Scan for the cell matching the given text and deliver its (X, Y) coordinate at center. 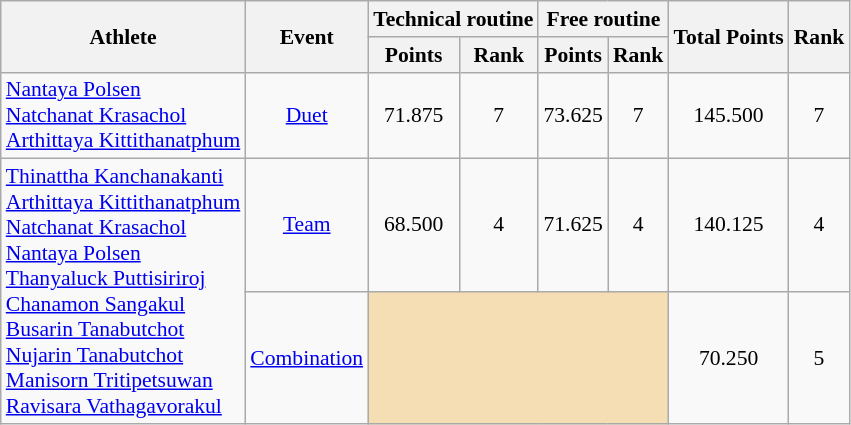
71.875 (414, 116)
Combination (306, 358)
Team (306, 226)
68.500 (414, 226)
Athlete (124, 36)
Event (306, 36)
5 (820, 358)
145.500 (728, 116)
Total Points (728, 36)
Nantaya Polsen Natchanat Krasachol Arthittaya Kittithanatphum (124, 116)
Duet (306, 116)
70.250 (728, 358)
73.625 (572, 116)
140.125 (728, 226)
Technical routine (453, 19)
Free routine (603, 19)
71.625 (572, 226)
